Find where the given text appears and provide that cell's center as (X, Y) coordinate. 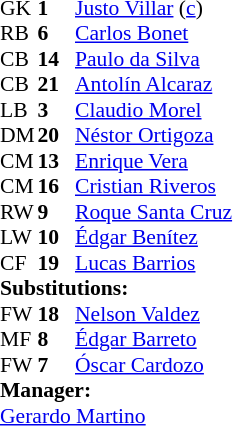
Óscar Cardozo (154, 365)
7 (57, 365)
Lucas Barrios (154, 263)
Nelson Valdez (154, 314)
16 (57, 187)
8 (57, 339)
MF (19, 339)
Paulo da Silva (154, 59)
Manager: (116, 391)
18 (57, 314)
RW (19, 212)
21 (57, 85)
Carlos Bonet (154, 33)
Substitutions: (116, 289)
10 (57, 237)
Néstor Ortigoza (154, 135)
3 (57, 110)
Édgar Barreto (154, 339)
RB (19, 33)
6 (57, 33)
Antolín Alcaraz (154, 85)
19 (57, 263)
Édgar Benítez (154, 237)
Enrique Vera (154, 161)
Claudio Morel (154, 110)
14 (57, 59)
DM (19, 135)
Roque Santa Cruz (154, 212)
13 (57, 161)
Cristian Riveros (154, 187)
LW (19, 237)
CF (19, 263)
20 (57, 135)
9 (57, 212)
LB (19, 110)
